For the text-containing cell, return its midpoint in [x, y] coordinate format. 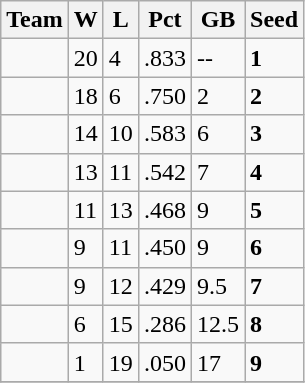
14 [86, 134]
12.5 [218, 324]
Pct [164, 20]
.542 [164, 172]
.286 [164, 324]
.429 [164, 286]
8 [274, 324]
20 [86, 58]
18 [86, 96]
17 [218, 362]
12 [120, 286]
.750 [164, 96]
10 [120, 134]
-- [218, 58]
Seed [274, 20]
.050 [164, 362]
19 [120, 362]
.583 [164, 134]
GB [218, 20]
15 [120, 324]
5 [274, 210]
3 [274, 134]
.833 [164, 58]
W [86, 20]
Team [35, 20]
.450 [164, 248]
L [120, 20]
9.5 [218, 286]
.468 [164, 210]
